Find where the given text appears and provide that cell's center as [x, y] coordinate. 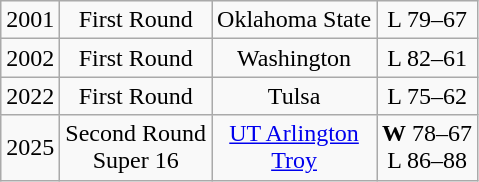
2001 [30, 20]
UT ArlingtonTroy [294, 148]
L 75–62 [428, 96]
W 78–67L 86–88 [428, 148]
2025 [30, 148]
Tulsa [294, 96]
Second RoundSuper 16 [136, 148]
2022 [30, 96]
Washington [294, 58]
L 79–67 [428, 20]
Oklahoma State [294, 20]
2002 [30, 58]
L 82–61 [428, 58]
